Search for the cell housing the specified text and yield its [X, Y] center coordinate. 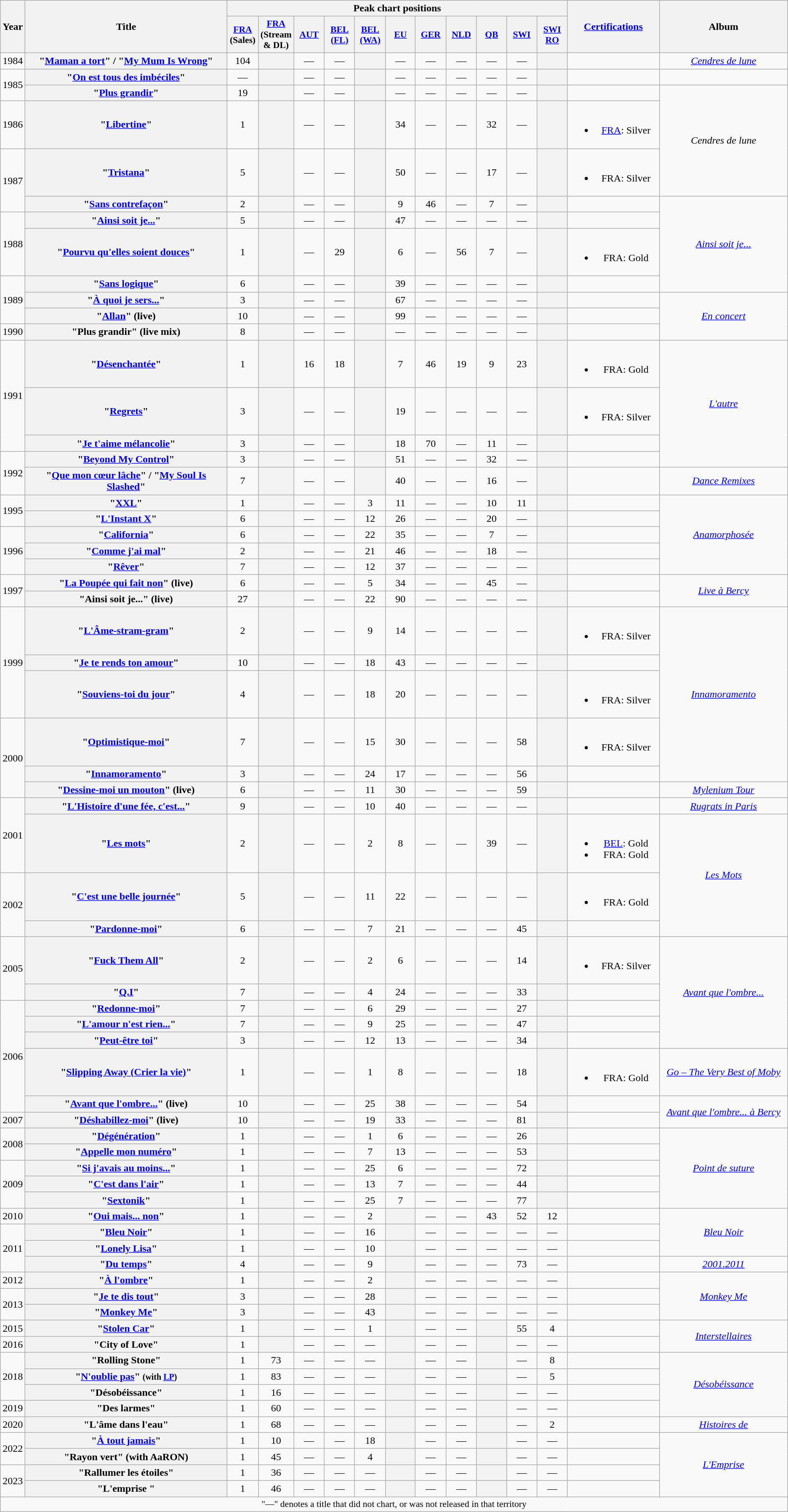
SWI [522, 35]
FRA(Stream & DL) [276, 35]
"Peut-être toi" [126, 1040]
"Maman a tort" / "My Mum Is Wrong" [126, 61]
"Déshabillez-moi" (live) [126, 1120]
36 [276, 1472]
Peak chart positions [397, 8]
2016 [13, 1344]
67 [401, 300]
1997 [13, 591]
2002 [13, 905]
Go – The Very Best of Moby [723, 1072]
"Oui mais... non" [126, 1216]
Anamorphosée [723, 534]
"Du temps" [126, 1264]
15 [370, 742]
"L'Instant X" [126, 519]
"Ainsi soit je..." [126, 220]
68 [276, 1424]
EU [401, 35]
"Des larmes" [126, 1408]
52 [522, 1216]
Album [723, 27]
"Stolen Car" [126, 1328]
1991 [13, 395]
"Que mon cœur lâche" / "My Soul Is Slashed" [126, 481]
Year [13, 27]
1989 [13, 300]
51 [401, 459]
BEL (FL) [340, 35]
Désobéissance [723, 1384]
1988 [13, 244]
"Appelle mon numéro" [126, 1152]
2012 [13, 1280]
"Fuck Them All" [126, 960]
"Désenchantée" [126, 364]
2015 [13, 1328]
"California" [126, 535]
1984 [13, 61]
55 [522, 1328]
1992 [13, 473]
2001 [13, 835]
"Rayon vert" (with AaRON) [126, 1456]
Point de suture [723, 1168]
"Innamoramento" [126, 774]
NLD [461, 35]
81 [522, 1120]
Les Mots [723, 875]
"Sans contrefaçon" [126, 204]
2007 [13, 1120]
Certifications [613, 27]
"Sextonik" [126, 1200]
GER [431, 35]
L'autre [723, 403]
"Comme j'ai mal" [126, 551]
"C'est dans l'air" [126, 1184]
2022 [13, 1448]
1987 [13, 180]
"L'Âme-stram-gram" [126, 631]
"Rêver" [126, 567]
2020 [13, 1424]
"Regrets" [126, 411]
Innamoramento [723, 694]
"L'âme dans l'eau" [126, 1424]
Rugrats in Paris [723, 806]
104 [242, 61]
"À tout jamais" [126, 1440]
"Je t'aime mélancolie" [126, 443]
L'Emprise [723, 1464]
"N'oublie pas" (with LP) [126, 1376]
58 [522, 742]
"Les mots" [126, 843]
1999 [13, 663]
1996 [13, 551]
2005 [13, 969]
72 [522, 1168]
23 [522, 364]
2013 [13, 1304]
2001.2011 [723, 1264]
"Ainsi soit je..." (live) [126, 599]
77 [522, 1200]
"C'est une belle journée" [126, 896]
"Redonne-moi" [126, 1008]
2019 [13, 1408]
1985 [13, 85]
60 [276, 1408]
1995 [13, 510]
"À l'ombre" [126, 1280]
"Désobéissance" [126, 1392]
Ainsi soit je... [723, 244]
2008 [13, 1144]
"L'emprise " [126, 1488]
2018 [13, 1376]
37 [401, 567]
Avant que l'ombre... [723, 992]
"—" denotes a title that did not chart, or was not released in that territory [394, 1504]
59 [522, 790]
"À quoi je sers..." [126, 300]
"Optimistique-moi" [126, 742]
54 [522, 1104]
99 [401, 316]
38 [401, 1104]
"City of Love" [126, 1344]
"Si j'avais au moins..." [126, 1168]
"Sans logique" [126, 284]
"Q.I" [126, 992]
83 [276, 1376]
53 [522, 1152]
"L'Histoire d'une fée, c'est..." [126, 806]
Title [126, 27]
70 [431, 443]
"Rallumer les étoiles" [126, 1472]
90 [401, 599]
SWI RO [552, 35]
"Allan" (live) [126, 316]
"Tristana" [126, 173]
QB [492, 35]
"Plus grandir" [126, 93]
35 [401, 535]
"Pardonne-moi" [126, 929]
50 [401, 173]
"Lonely Lisa" [126, 1248]
En concert [723, 316]
Avant que l'ombre... à Bercy [723, 1112]
2011 [13, 1248]
BEL (WA) [370, 35]
44 [522, 1184]
"Dégénération" [126, 1136]
"Souviens-toi du jour" [126, 694]
Bleu Noir [723, 1232]
"Je te rends ton amour" [126, 663]
AUT [309, 35]
1990 [13, 332]
2006 [13, 1056]
BEL: GoldFRA: Gold [613, 843]
Monkey Me [723, 1296]
"L'amour n'est rien..." [126, 1024]
Histoires de [723, 1424]
2010 [13, 1216]
"On est tous des imbéciles" [126, 77]
1986 [13, 125]
"Plus grandir" (live mix) [126, 332]
"La Poupée qui fait non" (live) [126, 583]
"XXL" [126, 502]
Mylenium Tour [723, 790]
"Je te dis tout" [126, 1296]
"Libertine" [126, 125]
"Avant que l'ombre..." (live) [126, 1104]
Interstellaires [723, 1336]
"Dessine-moi un mouton" (live) [126, 790]
28 [370, 1296]
"Beyond My Control" [126, 459]
"Rolling Stone" [126, 1360]
2023 [13, 1480]
Live à Bercy [723, 591]
Dance Remixes [723, 481]
2009 [13, 1184]
"Bleu Noir" [126, 1232]
2000 [13, 758]
"Monkey Me" [126, 1312]
"Slipping Away (Crier la vie)" [126, 1072]
FRA(Sales) [242, 35]
"Pourvu qu'elles soient douces" [126, 252]
